Scan for the cell matching the given text and deliver its [x, y] coordinate at center. 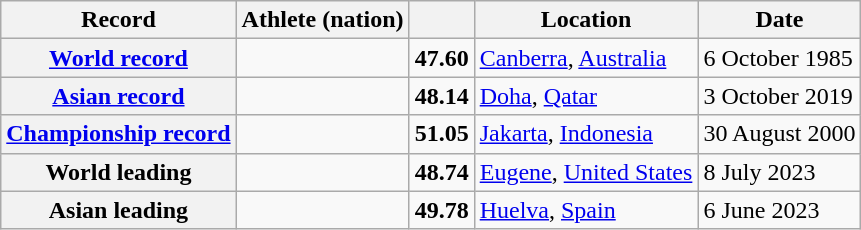
47.60 [442, 58]
World leading [118, 172]
Athlete (nation) [322, 20]
Championship record [118, 134]
Doha, Qatar [586, 96]
49.78 [442, 210]
6 October 1985 [780, 58]
World record [118, 58]
Eugene, United States [586, 172]
48.14 [442, 96]
48.74 [442, 172]
Asian record [118, 96]
Jakarta, Indonesia [586, 134]
51.05 [442, 134]
3 October 2019 [780, 96]
Location [586, 20]
Canberra, Australia [586, 58]
Record [118, 20]
6 June 2023 [780, 210]
Date [780, 20]
30 August 2000 [780, 134]
8 July 2023 [780, 172]
Huelva, Spain [586, 210]
Asian leading [118, 210]
